Locate the cell with the specified text and output its (X, Y) center coordinate. 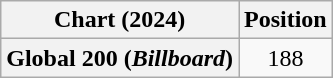
Chart (2024) (120, 20)
Global 200 (Billboard) (120, 58)
188 (285, 58)
Position (285, 20)
